Return (x, y) of the center of cell containing provided text 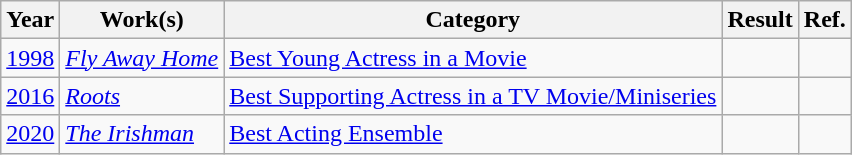
Work(s) (142, 20)
Roots (142, 96)
Result (760, 20)
1998 (30, 58)
Ref. (824, 20)
Best Young Actress in a Movie (473, 58)
Fly Away Home (142, 58)
Year (30, 20)
Best Supporting Actress in a TV Movie/Miniseries (473, 96)
2020 (30, 134)
The Irishman (142, 134)
2016 (30, 96)
Best Acting Ensemble (473, 134)
Category (473, 20)
